Identify which cell holds the provided text, then report its [X, Y] central coordinate. 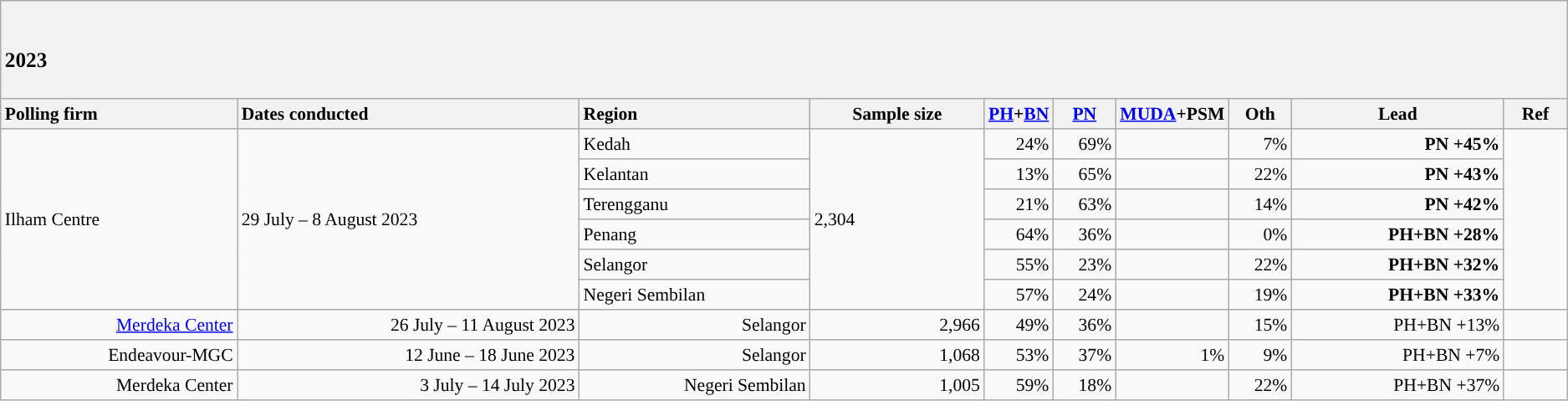
PN +43% [1397, 174]
65% [1084, 174]
37% [1084, 355]
Oth [1259, 114]
59% [1019, 385]
14% [1259, 204]
23% [1084, 265]
19% [1259, 295]
0% [1259, 234]
PH+BN [1019, 114]
69% [1084, 144]
7% [1259, 144]
Sample size [897, 114]
PH+BN +37% [1397, 385]
Ref [1535, 114]
3 July – 14 July 2023 [408, 385]
63% [1084, 204]
12 June – 18 June 2023 [408, 355]
Kedah [694, 144]
26 July – 11 August 2023 [408, 325]
15% [1259, 325]
29 July – 8 August 2023 [408, 219]
18% [1084, 385]
2023 [784, 50]
Region [694, 114]
PH+BN +33% [1397, 295]
1,005 [897, 385]
PH+BN +13% [1397, 325]
PN [1084, 114]
2,304 [897, 219]
Terengganu [694, 204]
Dates conducted [408, 114]
49% [1019, 325]
2,966 [897, 325]
MUDA+PSM [1172, 114]
PH+BN +28% [1397, 234]
Lead [1397, 114]
Endeavour-MGC [119, 355]
Ilham Centre [119, 219]
PN +45% [1397, 144]
55% [1019, 265]
13% [1019, 174]
9% [1259, 355]
Polling firm [119, 114]
Kelantan [694, 174]
1% [1172, 355]
PN +42% [1397, 204]
64% [1019, 234]
53% [1019, 355]
PH+BN +7% [1397, 355]
1,068 [897, 355]
57% [1019, 295]
PH+BN +32% [1397, 265]
Penang [694, 234]
21% [1019, 204]
